Detect which cell encompasses the target text, then output its (X, Y) center coordinate. 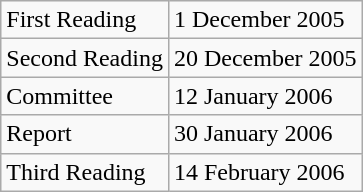
14 February 2006 (265, 172)
20 December 2005 (265, 58)
30 January 2006 (265, 134)
12 January 2006 (265, 96)
First Reading (85, 20)
Second Reading (85, 58)
1 December 2005 (265, 20)
Committee (85, 96)
Third Reading (85, 172)
Report (85, 134)
